Scan for the cell matching the given text and deliver its [x, y] coordinate at center. 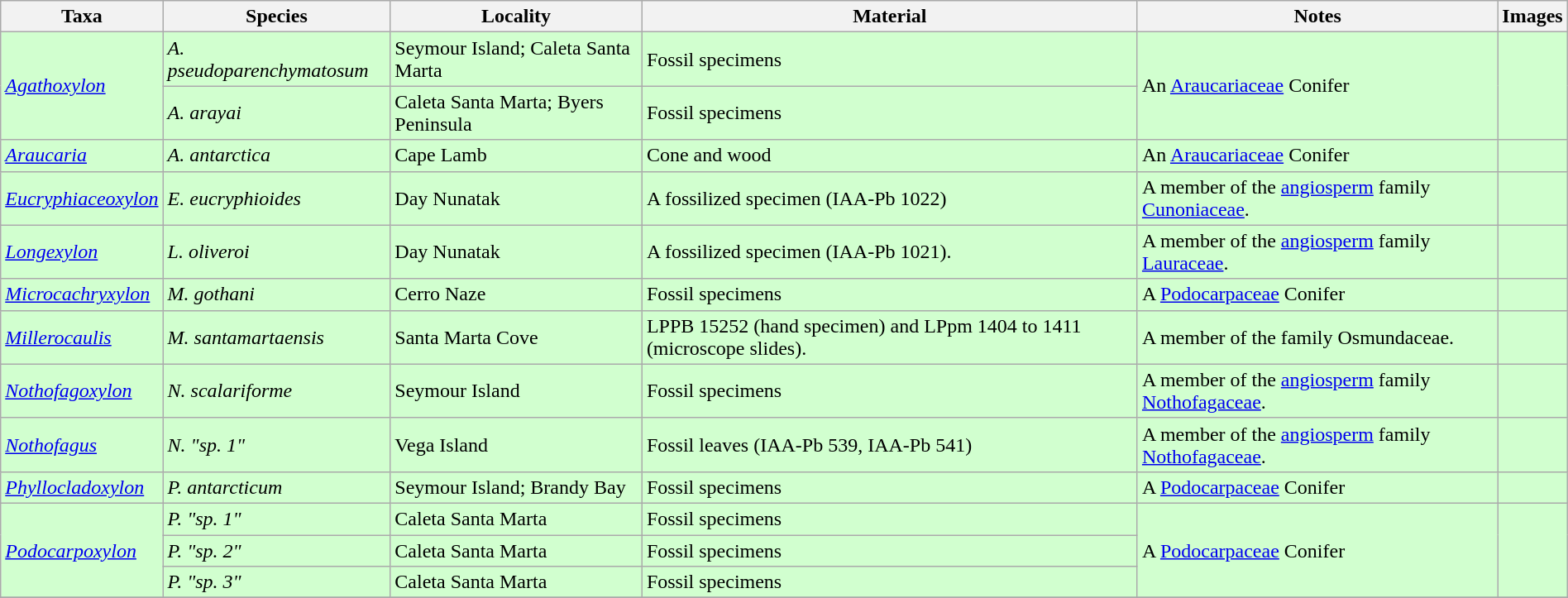
Caleta Santa Marta; Byers Peninsula [516, 112]
Nothofagoxylon [82, 390]
Cape Lamb [516, 155]
A. arayai [276, 112]
Podocarpoxylon [82, 550]
A member of the angiosperm family Lauraceae. [1317, 251]
P. "sp. 3" [276, 582]
Seymour Island [516, 390]
Nothofagus [82, 445]
Seymour Island; Brandy Bay [516, 487]
Seymour Island; Caleta Santa Marta [516, 60]
M. gothani [276, 294]
Fossil leaves (IAA-Pb 539, IAA-Pb 541) [890, 445]
Agathoxylon [82, 86]
Cerro Naze [516, 294]
P. "sp. 1" [276, 519]
Microcachryxylon [82, 294]
LPPB 15252 (hand specimen) and LPpm 1404 to 1411 (microscope slides). [890, 337]
Santa Marta Cove [516, 337]
Araucaria [82, 155]
P. antarcticum [276, 487]
E. eucryphioides [276, 199]
Eucryphiaceoxylon [82, 199]
M. santamartaensis [276, 337]
Notes [1317, 17]
Images [1532, 17]
N. "sp. 1" [276, 445]
P. "sp. 2" [276, 550]
Phyllocladoxylon [82, 487]
Species [276, 17]
L. oliveroi [276, 251]
A fossilized specimen (IAA-Pb 1021). [890, 251]
Locality [516, 17]
Millerocaulis [82, 337]
A member of the angiosperm family Cunoniaceae. [1317, 199]
A member of the family Osmundaceae. [1317, 337]
Material [890, 17]
N. scalariforme [276, 390]
Vega Island [516, 445]
Longexylon [82, 251]
A. antarctica [276, 155]
Cone and wood [890, 155]
A fossilized specimen (IAA-Pb 1022) [890, 199]
A. pseudoparenchymatosum [276, 60]
Taxa [82, 17]
